Pinpoint the cell where the given text exists, returning its (X, Y) midpoint coordinate. 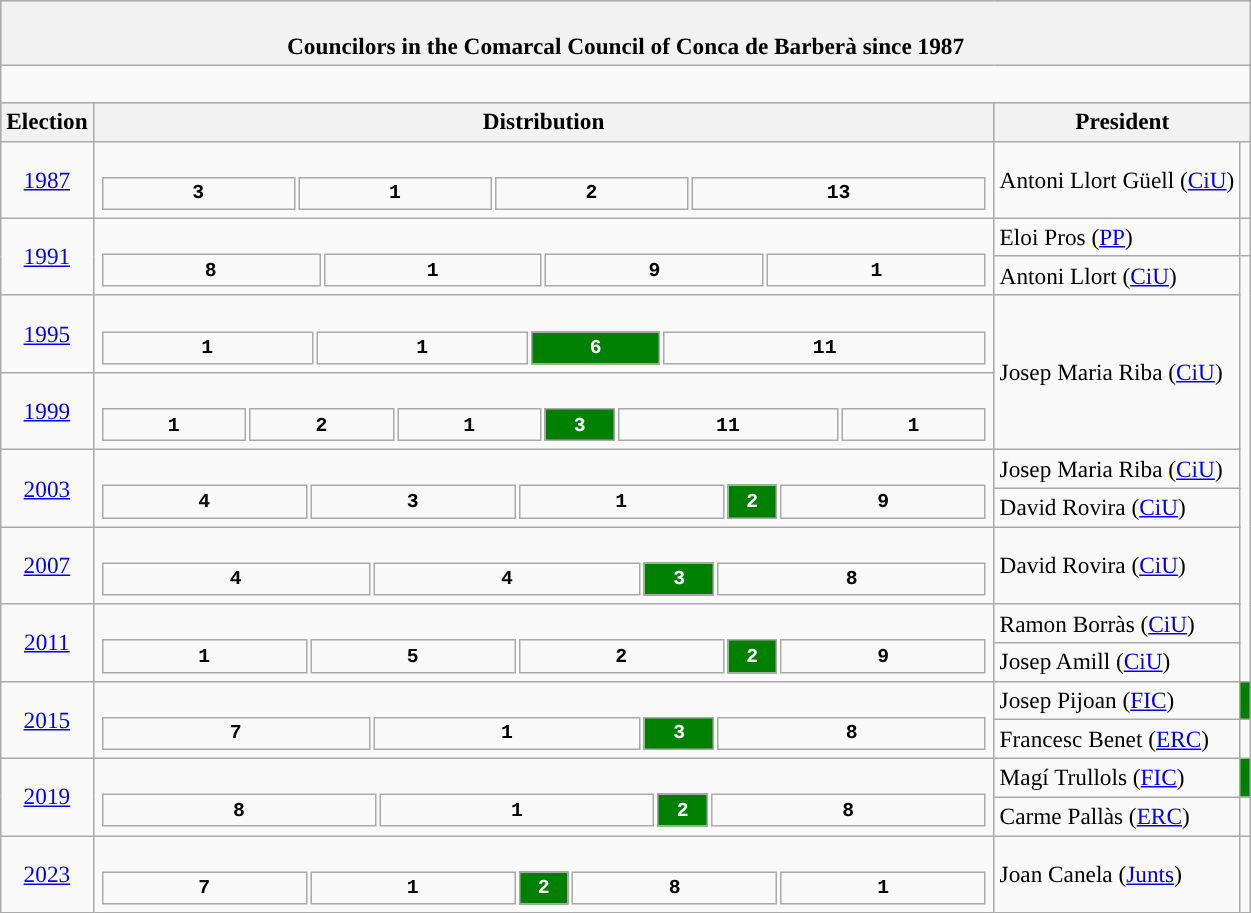
Francesc Benet (ERC) (1116, 738)
7 1 2 8 1 (544, 874)
13 (838, 192)
2007 (47, 564)
Councilors in the Comarcal Council of Conca de Barberà since 1987 (626, 32)
7 1 3 8 (544, 720)
2011 (47, 642)
Antoni Llort Güell (CiU) (1116, 180)
Ramon Borràs (CiU) (1116, 624)
1987 (47, 180)
Carme Pallàs (ERC) (1116, 816)
1 2 1 3 11 1 (544, 410)
Josep Amill (CiU) (1116, 662)
2023 (47, 874)
President (1122, 122)
Antoni Llort (CiU) (1116, 276)
6 (596, 346)
Joan Canela (Junts) (1116, 874)
Josep Pijoan (FIC) (1116, 700)
2019 (47, 796)
Magí Trullols (FIC) (1116, 778)
Distribution (544, 122)
3 1 2 13 (544, 180)
Election (47, 122)
2015 (47, 720)
4 4 3 8 (544, 564)
1991 (47, 256)
1995 (47, 334)
1999 (47, 410)
8 1 9 1 (544, 256)
2003 (47, 488)
4 3 1 2 9 (544, 488)
1 1 6 11 (544, 334)
5 (413, 656)
Eloi Pros (PP) (1116, 237)
1 5 2 2 9 (544, 642)
8 1 2 8 (544, 796)
